Locate the cell with the specified text and output its [x, y] center coordinate. 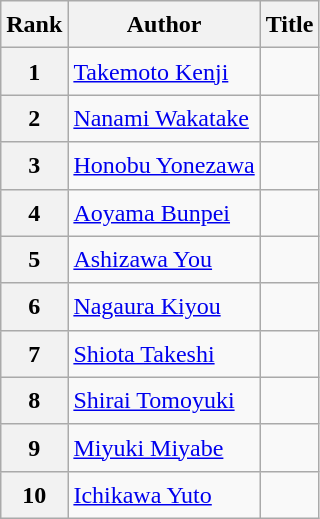
Honobu Yonezawa [164, 166]
Nanami Wakatake [164, 118]
6 [34, 306]
Aoyama Bunpei [164, 212]
Shiota Takeshi [164, 354]
4 [34, 212]
5 [34, 260]
Shirai Tomoyuki [164, 400]
Takemoto Kenji [164, 72]
Ashizawa You [164, 260]
Author [164, 24]
2 [34, 118]
9 [34, 448]
3 [34, 166]
Miyuki Miyabe [164, 448]
Ichikawa Yuto [164, 494]
Rank [34, 24]
1 [34, 72]
Title [290, 24]
8 [34, 400]
7 [34, 354]
Nagaura Kiyou [164, 306]
10 [34, 494]
